From the cell containing the given text, extract its center point as [X, Y] coordinate. 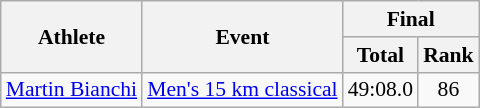
86 [448, 90]
Event [242, 36]
Total [380, 55]
Final [411, 19]
Rank [448, 55]
Athlete [72, 36]
49:08.0 [380, 90]
Men's 15 km classical [242, 90]
Martin Bianchi [72, 90]
